Return (x, y) of the center of cell containing provided text 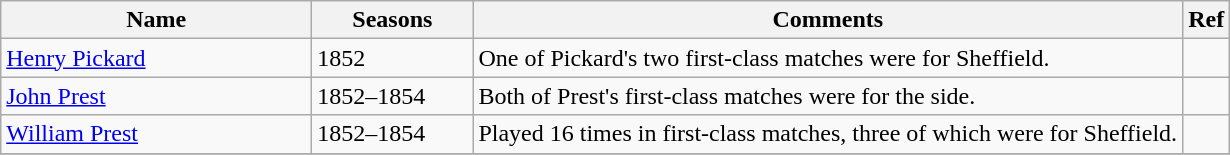
One of Pickard's two first-class matches were for Sheffield. (828, 58)
Henry Pickard (156, 58)
Played 16 times in first-class matches, three of which were for Sheffield. (828, 134)
1852 (392, 58)
William Prest (156, 134)
Seasons (392, 20)
Both of Prest's first-class matches were for the side. (828, 96)
Comments (828, 20)
Ref (1206, 20)
Name (156, 20)
John Prest (156, 96)
